From the cell containing the given text, extract its center point as [x, y] coordinate. 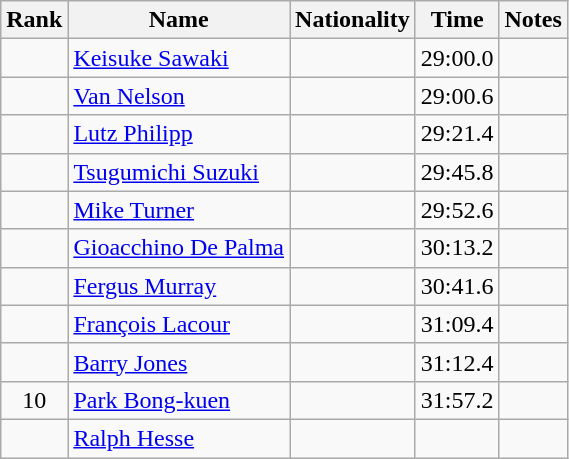
Rank [34, 20]
Park Bong-kuen [179, 400]
29:00.6 [457, 96]
10 [34, 400]
29:21.4 [457, 134]
Name [179, 20]
29:00.0 [457, 58]
Lutz Philipp [179, 134]
Gioacchino De Palma [179, 248]
Van Nelson [179, 96]
29:45.8 [457, 172]
François Lacour [179, 324]
Fergus Murray [179, 286]
30:13.2 [457, 248]
31:12.4 [457, 362]
Time [457, 20]
31:09.4 [457, 324]
Nationality [353, 20]
29:52.6 [457, 210]
31:57.2 [457, 400]
Barry Jones [179, 362]
Tsugumichi Suzuki [179, 172]
Keisuke Sawaki [179, 58]
Ralph Hesse [179, 438]
Notes [533, 20]
Mike Turner [179, 210]
30:41.6 [457, 286]
